Locate the cell with the specified text and output its [X, Y] center coordinate. 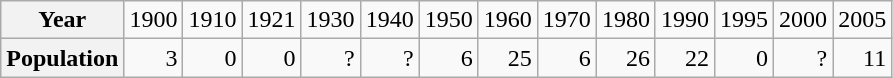
2005 [862, 20]
25 [508, 58]
1930 [330, 20]
2000 [804, 20]
1960 [508, 20]
1940 [390, 20]
22 [684, 58]
26 [626, 58]
Year [62, 20]
Population [62, 58]
1910 [212, 20]
1995 [744, 20]
1921 [272, 20]
1970 [566, 20]
3 [154, 58]
1990 [684, 20]
1900 [154, 20]
1950 [448, 20]
1980 [626, 20]
11 [862, 58]
